From the cell containing the given text, extract its center point as (x, y) coordinate. 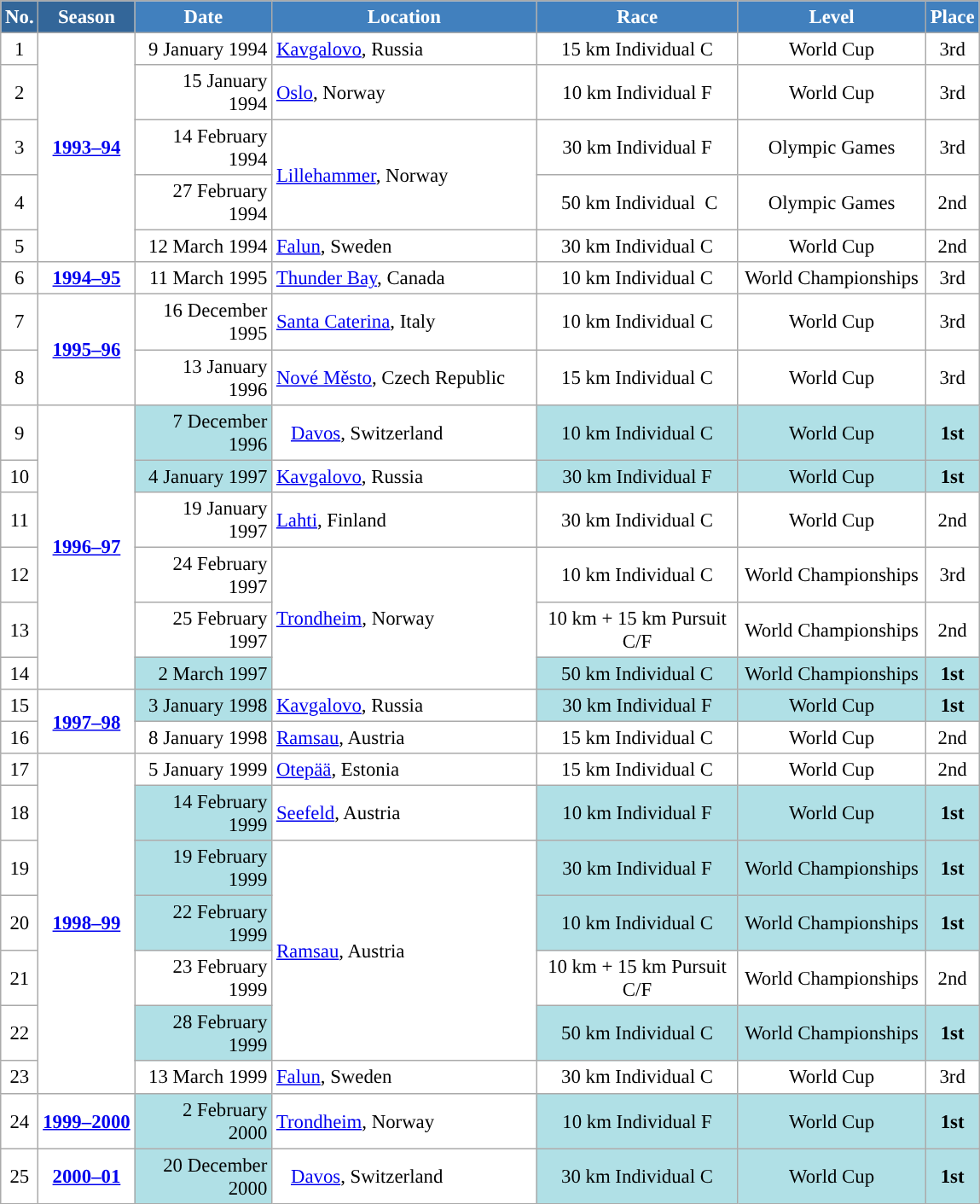
1 (20, 49)
2000–01 (87, 1176)
Date (203, 17)
12 (20, 575)
20 December 2000 (203, 1176)
6 (20, 279)
Race (637, 17)
16 December 1995 (203, 323)
13 March 1999 (203, 1078)
15 (20, 706)
19 February 1999 (203, 869)
Location (404, 17)
No. (20, 17)
Nové Město, Czech Republic (404, 377)
7 (20, 323)
2 (20, 92)
8 (20, 377)
12 March 1994 (203, 247)
14 February 1999 (203, 814)
13 January 1996 (203, 377)
9 January 1994 (203, 49)
11 (20, 519)
16 (20, 737)
Level (832, 17)
23 (20, 1078)
Place (952, 17)
22 February 1999 (203, 923)
Seefeld, Austria (404, 814)
19 (20, 869)
10 (20, 476)
3 (20, 148)
11 March 1995 (203, 279)
Thunder Bay, Canada (404, 279)
Oslo, Norway (404, 92)
15 January 1994 (203, 92)
27 February 1994 (203, 203)
4 January 1997 (203, 476)
1994–95 (87, 279)
7 December 1996 (203, 432)
24 (20, 1121)
14 February 1994 (203, 148)
3 January 1998 (203, 706)
18 (20, 814)
2 February 2000 (203, 1121)
1996–97 (87, 547)
Santa Caterina, Italy (404, 323)
23 February 1999 (203, 978)
4 (20, 203)
5 (20, 247)
Otepää, Estonia (404, 770)
24 February 1997 (203, 575)
5 January 1999 (203, 770)
1993–94 (87, 148)
25 February 1997 (203, 630)
Season (87, 17)
1997–98 (87, 722)
21 (20, 978)
28 February 1999 (203, 1034)
1998–99 (87, 923)
2 March 1997 (203, 673)
20 (20, 923)
22 (20, 1034)
19 January 1997 (203, 519)
25 (20, 1176)
9 (20, 432)
Lahti, Finland (404, 519)
1999–2000 (87, 1121)
Lillehammer, Norway (404, 176)
13 (20, 630)
8 January 1998 (203, 737)
17 (20, 770)
14 (20, 673)
1995–96 (87, 350)
